Scan for the cell matching the given text and deliver its (X, Y) coordinate at center. 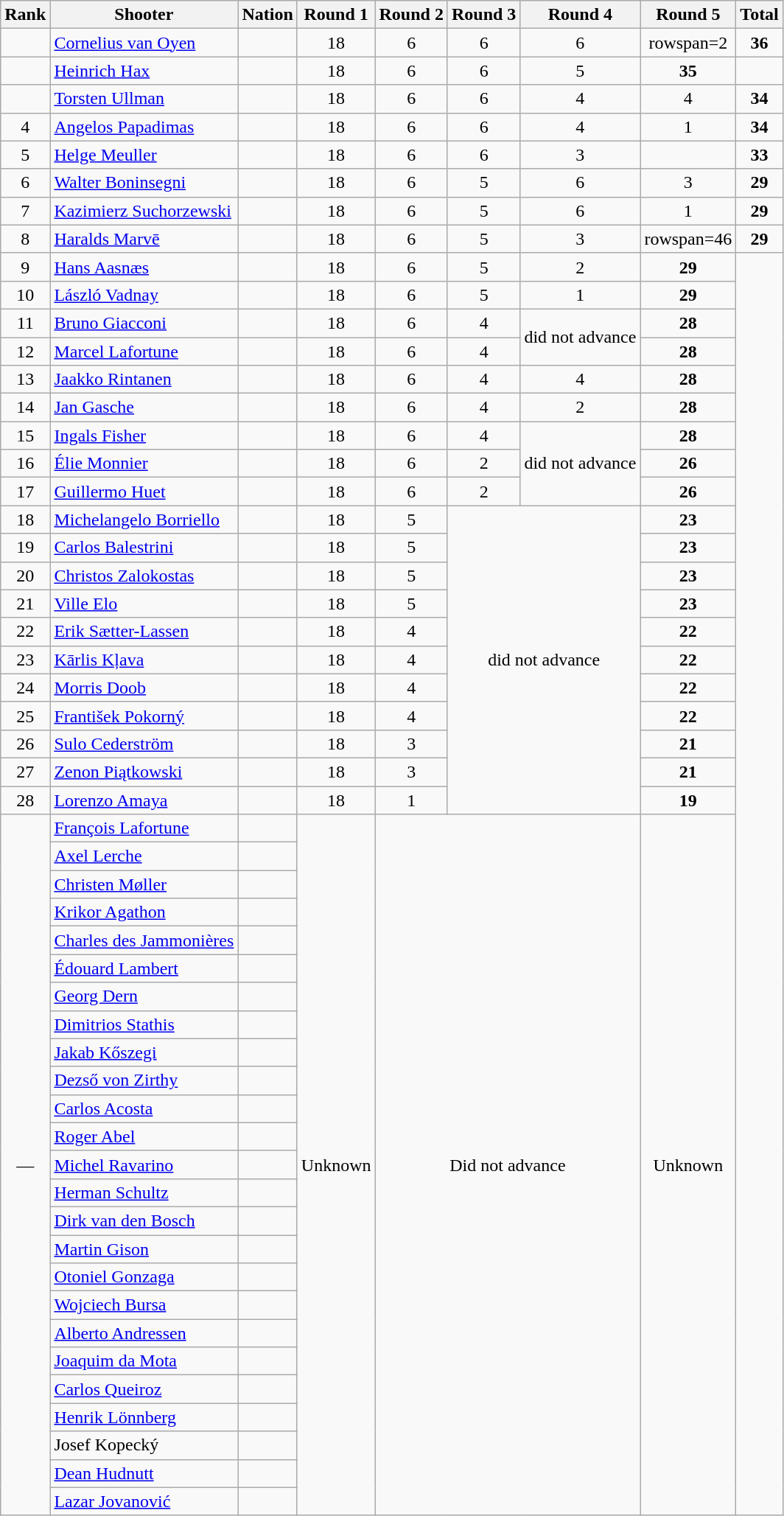
Christen Møller (144, 884)
Michelangelo Borriello (144, 520)
Round 4 (581, 15)
Haralds Marvē (144, 239)
Kārlis Kļava (144, 660)
Carlos Acosta (144, 1108)
20 (25, 576)
Jaakko Rintanen (144, 380)
Dezső von Zirthy (144, 1080)
rowspan=2 (688, 43)
14 (25, 408)
35 (688, 71)
12 (25, 352)
Jan Gasche (144, 408)
25 (25, 716)
7 (25, 211)
Herman Schultz (144, 1192)
Roger Abel (144, 1136)
Carlos Queiroz (144, 1389)
Ingals Fisher (144, 436)
Helge Meuller (144, 155)
Shooter (144, 15)
Georg Dern (144, 996)
33 (760, 155)
Wojciech Bursa (144, 1305)
Kazimierz Suchorzewski (144, 211)
Rank (25, 15)
Krikor Agathon (144, 912)
Carlos Balestrini (144, 548)
László Vadnay (144, 295)
— (25, 1165)
Ville Elo (144, 604)
rowspan=46 (688, 239)
Guillermo Huet (144, 492)
Michel Ravarino (144, 1164)
Round 2 (411, 15)
Round 1 (336, 15)
Angelos Papadimas (144, 127)
17 (25, 492)
11 (25, 323)
9 (25, 267)
Erik Sætter-Lassen (144, 632)
Charles des Jammonières (144, 940)
Otoniel Gonzaga (144, 1277)
Élie Monnier (144, 464)
Walter Boninsegni (144, 183)
František Pokorný (144, 716)
Jakab Kőszegi (144, 1052)
Joaquim da Mota (144, 1361)
15 (25, 436)
Lorenzo Amaya (144, 800)
Round 3 (483, 15)
Dimitrios Stathis (144, 1024)
36 (760, 43)
Morris Doob (144, 688)
Martin Gison (144, 1249)
Total (760, 15)
Hans Aasnæs (144, 267)
Round 5 (688, 15)
Heinrich Hax (144, 71)
13 (25, 380)
Dean Hudnutt (144, 1473)
27 (25, 772)
Bruno Giacconi (144, 323)
10 (25, 295)
François Lafortune (144, 828)
Torsten Ullman (144, 99)
Henrik Lönnberg (144, 1417)
Christos Zalokostas (144, 576)
Édouard Lambert (144, 968)
16 (25, 464)
Did not advance (508, 1165)
Josef Kopecký (144, 1445)
Zenon Piątkowski (144, 772)
Cornelius van Oyen (144, 43)
Lazar Jovanović (144, 1501)
Axel Lerche (144, 856)
Sulo Cederström (144, 744)
Alberto Andressen (144, 1333)
24 (25, 688)
Dirk van den Bosch (144, 1220)
Marcel Lafortune (144, 352)
Nation (267, 15)
8 (25, 239)
